Locate the cell with the specified text and output its (x, y) center coordinate. 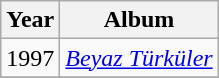
Beyaz Türküler (139, 58)
Year (30, 20)
Album (139, 20)
1997 (30, 58)
